Pinpoint the cell where the given text exists, returning its (x, y) midpoint coordinate. 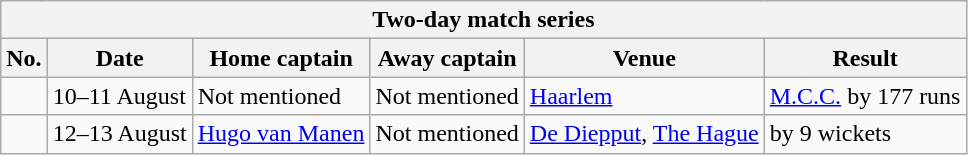
Hugo van Manen (281, 134)
De Diepput, The Hague (644, 134)
Result (865, 58)
Venue (644, 58)
10–11 August (120, 96)
by 9 wickets (865, 134)
M.C.C. by 177 runs (865, 96)
No. (24, 58)
Two-day match series (484, 20)
Home captain (281, 58)
12–13 August (120, 134)
Haarlem (644, 96)
Away captain (447, 58)
Date (120, 58)
